Provide the (x, y) coordinate of the cell's center where the given text is located.  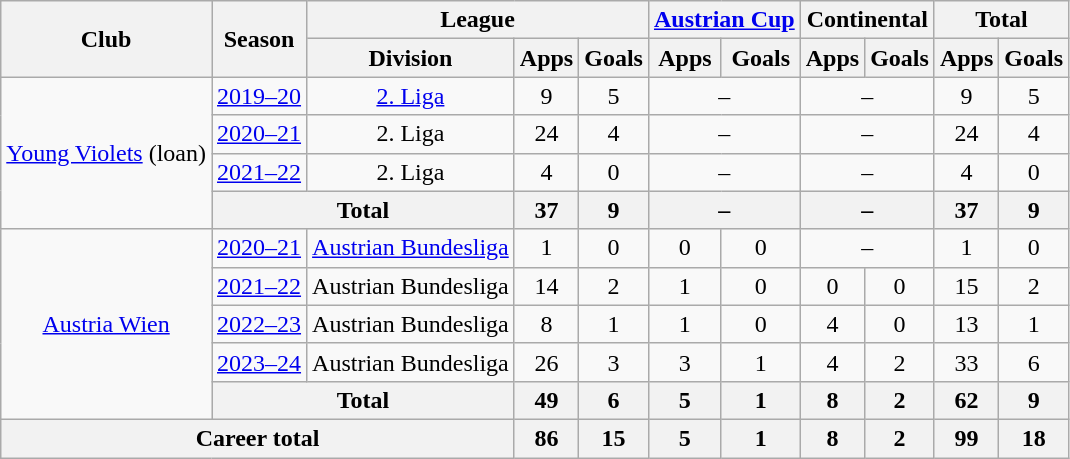
Continental (867, 20)
49 (546, 400)
League (478, 20)
2022–23 (260, 324)
Season (260, 39)
99 (966, 438)
18 (1034, 438)
86 (546, 438)
Career total (258, 438)
Club (106, 39)
Austrian Cup (724, 20)
Division (411, 58)
33 (966, 362)
Young Violets (loan) (106, 153)
26 (546, 362)
Austria Wien (106, 324)
13 (966, 324)
2023–24 (260, 362)
14 (546, 286)
62 (966, 400)
2019–20 (260, 96)
